Detect which cell encompasses the target text, then output its (X, Y) center coordinate. 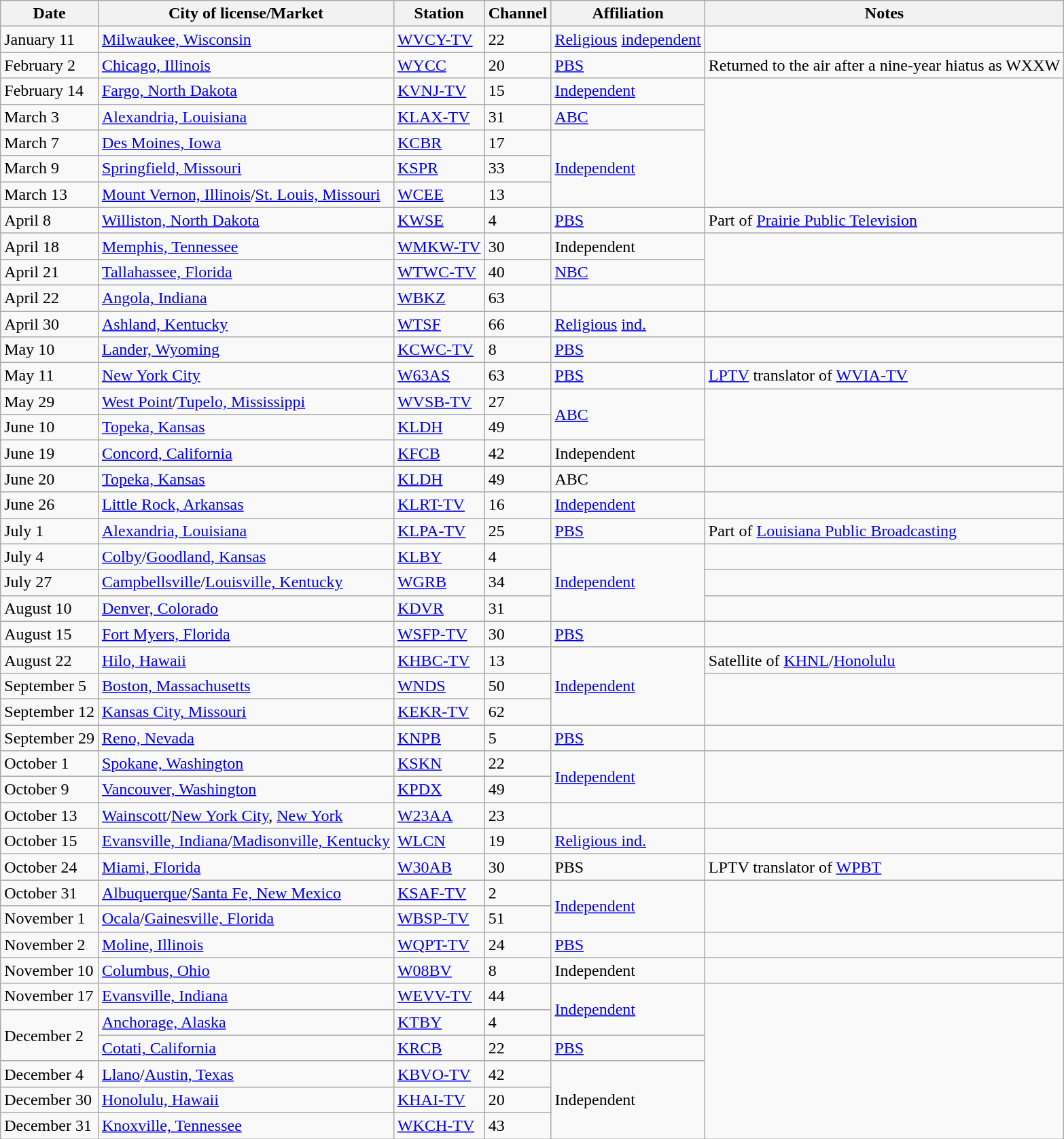
May 11 (50, 376)
July 4 (50, 557)
Fargo, North Dakota (246, 91)
March 13 (50, 194)
May 29 (50, 402)
Vancouver, Washington (246, 790)
Memphis, Tennessee (246, 246)
Chicago, Illinois (246, 65)
Kansas City, Missouri (246, 712)
WYCC (439, 65)
Spokane, Washington (246, 764)
WBKZ (439, 298)
Colby/Goodland, Kansas (246, 557)
April 22 (50, 298)
Evansville, Indiana/Madisonville, Kentucky (246, 841)
KBVO-TV (439, 1074)
December 30 (50, 1100)
April 30 (50, 324)
Honolulu, Hawaii (246, 1100)
Lander, Wyoming (246, 350)
KEKR-TV (439, 712)
43 (518, 1125)
Knoxville, Tennessee (246, 1125)
WVCY-TV (439, 39)
KSPR (439, 169)
Des Moines, Iowa (246, 143)
25 (518, 531)
Milwaukee, Wisconsin (246, 39)
November 2 (50, 945)
Campbellsville/Louisville, Kentucky (246, 582)
June 20 (50, 479)
City of license/Market (246, 14)
Concord, California (246, 453)
KCWC-TV (439, 350)
KLRT-TV (439, 505)
WEVV-TV (439, 996)
December 31 (50, 1125)
April 8 (50, 220)
WSFP-TV (439, 634)
March 7 (50, 143)
50 (518, 686)
Boston, Massachusetts (246, 686)
October 15 (50, 841)
KLAX-TV (439, 117)
KLBY (439, 557)
September 29 (50, 737)
May 10 (50, 350)
Hilo, Hawaii (246, 660)
November 10 (50, 970)
Angola, Indiana (246, 298)
KHAI-TV (439, 1100)
WKCH-TV (439, 1125)
2 (518, 893)
16 (518, 505)
24 (518, 945)
July 1 (50, 531)
34 (518, 582)
Ocala/Gainesville, Florida (246, 919)
44 (518, 996)
October 9 (50, 790)
KDVR (439, 608)
KWSE (439, 220)
19 (518, 841)
Cotati, California (246, 1048)
WCEE (439, 194)
W30AB (439, 867)
Religious independent (628, 39)
KSAF-TV (439, 893)
December 4 (50, 1074)
Station (439, 14)
17 (518, 143)
KRCB (439, 1048)
33 (518, 169)
June 26 (50, 505)
15 (518, 91)
March 9 (50, 169)
September 5 (50, 686)
W23AA (439, 816)
KFCB (439, 453)
KPDX (439, 790)
NBC (628, 272)
April 21 (50, 272)
5 (518, 737)
WTWC-TV (439, 272)
KTBY (439, 1022)
June 19 (50, 453)
Miami, Florida (246, 867)
Tallahassee, Florida (246, 272)
KSKN (439, 764)
KHBC-TV (439, 660)
Wainscott/New York City, New York (246, 816)
Channel (518, 14)
March 3 (50, 117)
February 14 (50, 91)
Columbus, Ohio (246, 970)
November 1 (50, 919)
New York City (246, 376)
Part of Louisiana Public Broadcasting (884, 531)
Fort Myers, Florida (246, 634)
KNPB (439, 737)
Springfield, Missouri (246, 169)
October 24 (50, 867)
Date (50, 14)
Part of Prairie Public Television (884, 220)
October 1 (50, 764)
June 10 (50, 427)
Returned to the air after a nine-year hiatus as WXXW (884, 65)
KCBR (439, 143)
Affiliation (628, 14)
November 17 (50, 996)
Notes (884, 14)
Reno, Nevada (246, 737)
July 27 (50, 582)
WNDS (439, 686)
Evansville, Indiana (246, 996)
LPTV translator of WVIA-TV (884, 376)
66 (518, 324)
October 31 (50, 893)
West Point/Tupelo, Mississippi (246, 402)
September 12 (50, 712)
51 (518, 919)
Ashland, Kentucky (246, 324)
August 15 (50, 634)
December 2 (50, 1035)
Albuquerque/Santa Fe, New Mexico (246, 893)
Little Rock, Arkansas (246, 505)
Moline, Illinois (246, 945)
27 (518, 402)
Anchorage, Alaska (246, 1022)
August 10 (50, 608)
WVSB-TV (439, 402)
WGRB (439, 582)
WTSF (439, 324)
Mount Vernon, Illinois/St. Louis, Missouri (246, 194)
LPTV translator of WPBT (884, 867)
August 22 (50, 660)
Llano/Austin, Texas (246, 1074)
WLCN (439, 841)
February 2 (50, 65)
WQPT-TV (439, 945)
23 (518, 816)
62 (518, 712)
April 18 (50, 246)
KLPA-TV (439, 531)
WMKW-TV (439, 246)
October 13 (50, 816)
WBSP-TV (439, 919)
Denver, Colorado (246, 608)
W63AS (439, 376)
January 11 (50, 39)
40 (518, 272)
Satellite of KHNL/Honolulu (884, 660)
Williston, North Dakota (246, 220)
W08BV (439, 970)
KVNJ-TV (439, 91)
